Return [X, Y] of the center of cell containing provided text 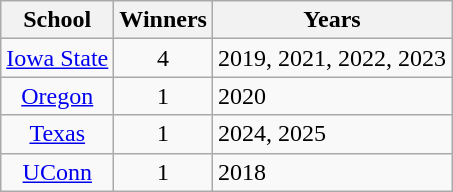
Texas [58, 134]
2019, 2021, 2022, 2023 [332, 58]
Iowa State [58, 58]
Winners [164, 20]
UConn [58, 172]
2020 [332, 96]
Years [332, 20]
4 [164, 58]
Oregon [58, 96]
2024, 2025 [332, 134]
2018 [332, 172]
School [58, 20]
